Pinpoint the cell where the given text exists, returning its (x, y) midpoint coordinate. 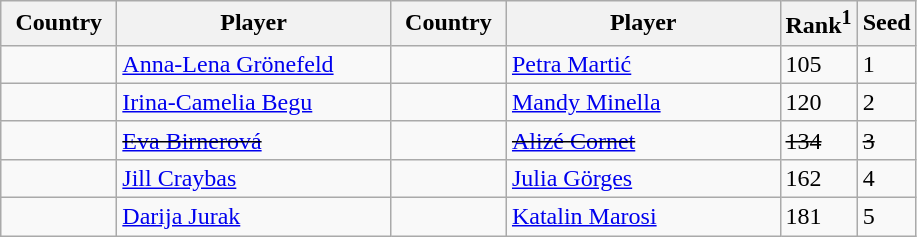
Julia Görges (643, 178)
Katalin Marosi (643, 217)
5 (886, 217)
Jill Craybas (254, 178)
2 (886, 102)
Petra Martić (643, 64)
Alizé Cornet (643, 140)
162 (818, 178)
1 (886, 64)
120 (818, 102)
Eva Birnerová (254, 140)
105 (818, 64)
4 (886, 178)
Irina-Camelia Begu (254, 102)
Anna-Lena Grönefeld (254, 64)
Mandy Minella (643, 102)
Darija Jurak (254, 217)
Rank1 (818, 24)
Seed (886, 24)
134 (818, 140)
3 (886, 140)
181 (818, 217)
